Find where the given text appears and provide that cell's center as (X, Y) coordinate. 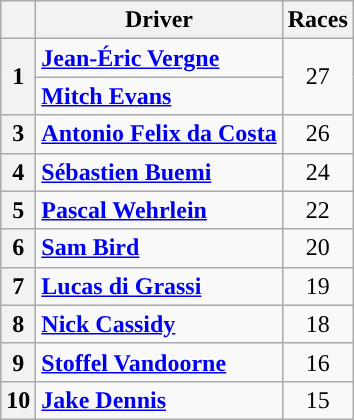
Antonio Felix da Costa (159, 134)
22 (318, 210)
4 (18, 172)
18 (318, 324)
Nick Cassidy (159, 324)
Races (318, 20)
15 (318, 400)
Jean-Éric Vergne (159, 58)
5 (18, 210)
Sam Bird (159, 248)
Sébastien Buemi (159, 172)
6 (18, 248)
8 (18, 324)
Pascal Wehrlein (159, 210)
9 (18, 362)
Stoffel Vandoorne (159, 362)
Mitch Evans (159, 96)
3 (18, 134)
24 (318, 172)
Driver (159, 20)
16 (318, 362)
26 (318, 134)
1 (18, 77)
Lucas di Grassi (159, 286)
7 (18, 286)
20 (318, 248)
19 (318, 286)
10 (18, 400)
27 (318, 77)
Jake Dennis (159, 400)
